For the text-containing cell, return its midpoint in (X, Y) coordinate format. 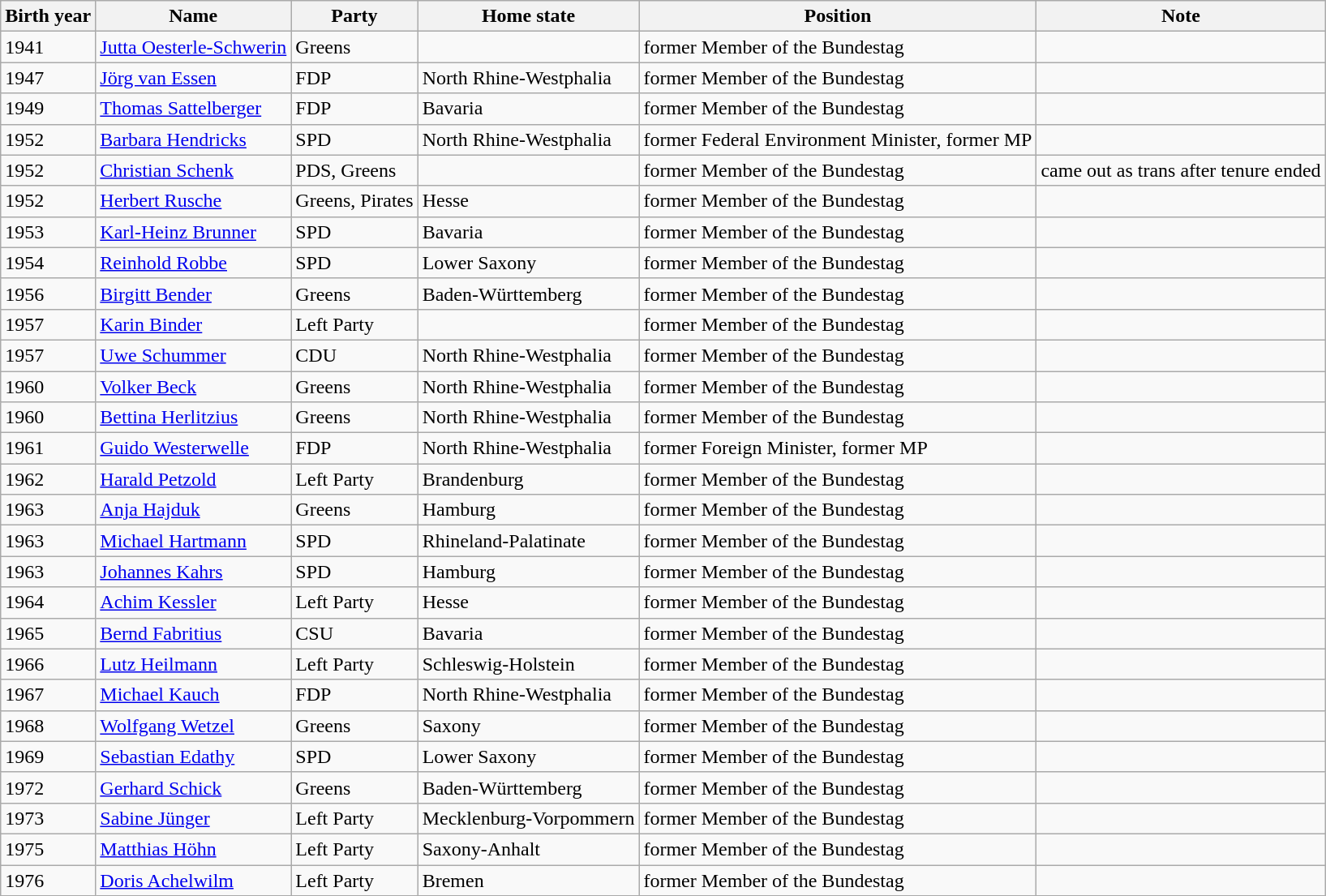
1954 (49, 263)
Volker Beck (193, 387)
Johannes Kahrs (193, 572)
Matthias Höhn (193, 849)
CDU (354, 355)
Saxony-Anhalt (529, 849)
Achim Kessler (193, 602)
CSU (354, 633)
Jutta Oesterle-Schwerin (193, 47)
Brandenburg (529, 479)
PDS, Greens (354, 170)
came out as trans after tenure ended (1181, 170)
Party (354, 16)
1949 (49, 109)
Herbert Rusche (193, 201)
Wolfgang Wetzel (193, 726)
Karin Binder (193, 324)
1973 (49, 818)
1965 (49, 633)
Barbara Hendricks (193, 139)
1941 (49, 47)
Karl-Heinz Brunner (193, 232)
Birgitt Bender (193, 294)
Birth year (49, 16)
Gerhard Schick (193, 787)
Bremen (529, 880)
Saxony (529, 726)
1962 (49, 479)
Bernd Fabritius (193, 633)
Mecklenburg-Vorpommern (529, 818)
1966 (49, 664)
Jörg van Essen (193, 78)
Anja Hajduk (193, 510)
1953 (49, 232)
Thomas Sattelberger (193, 109)
Christian Schenk (193, 170)
Bettina Herlitzius (193, 418)
Greens, Pirates (354, 201)
former Foreign Minister, former MP (838, 448)
Uwe Schummer (193, 355)
1976 (49, 880)
Sabine Jünger (193, 818)
Michael Kauch (193, 695)
Lutz Heilmann (193, 664)
1947 (49, 78)
1961 (49, 448)
Home state (529, 16)
1956 (49, 294)
Sebastian Edathy (193, 757)
Guido Westerwelle (193, 448)
1975 (49, 849)
Rhineland-Palatinate (529, 541)
1964 (49, 602)
Harald Petzold (193, 479)
former Federal Environment Minister, former MP (838, 139)
1968 (49, 726)
Position (838, 16)
Doris Achelwilm (193, 880)
1967 (49, 695)
Michael Hartmann (193, 541)
Schleswig-Holstein (529, 664)
Name (193, 16)
1969 (49, 757)
Reinhold Robbe (193, 263)
1972 (49, 787)
Note (1181, 16)
